Scan for the cell matching the given text and deliver its (X, Y) coordinate at center. 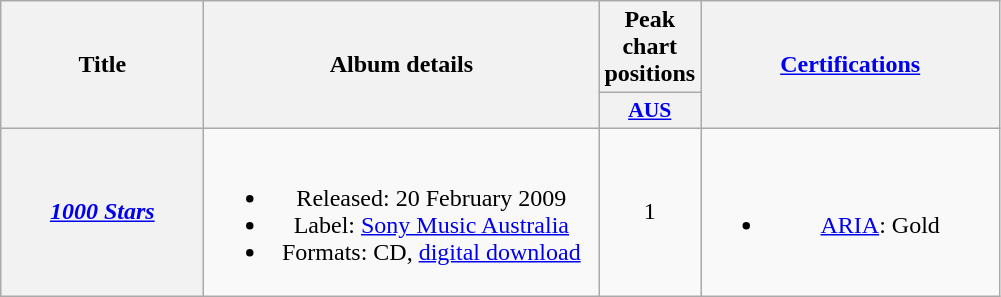
Album details (402, 65)
Peak chart positions (650, 47)
AUS (650, 111)
1 (650, 212)
1000 Stars (102, 212)
Title (102, 65)
Certifications (850, 65)
ARIA: Gold (850, 212)
Released: 20 February 2009Label: Sony Music AustraliaFormats: CD, digital download (402, 212)
